Extract the (X, Y) coordinate from the center of the cell holding the provided text.  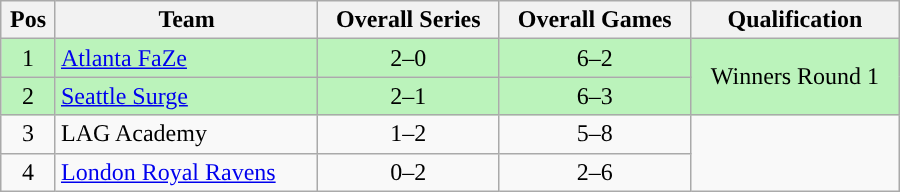
Atlanta FaZe (186, 58)
Overall Series (408, 20)
2 (28, 96)
0–2 (408, 172)
London Royal Ravens (186, 172)
Pos (28, 20)
Overall Games (595, 20)
4 (28, 172)
Team (186, 20)
2–0 (408, 58)
Winners Round 1 (796, 77)
5–8 (595, 134)
2–6 (595, 172)
6–3 (595, 96)
Seattle Surge (186, 96)
Qualification (796, 20)
1 (28, 58)
2–1 (408, 96)
3 (28, 134)
1–2 (408, 134)
6–2 (595, 58)
LAG Academy (186, 134)
